Locate the cell with the specified text and output its [X, Y] center coordinate. 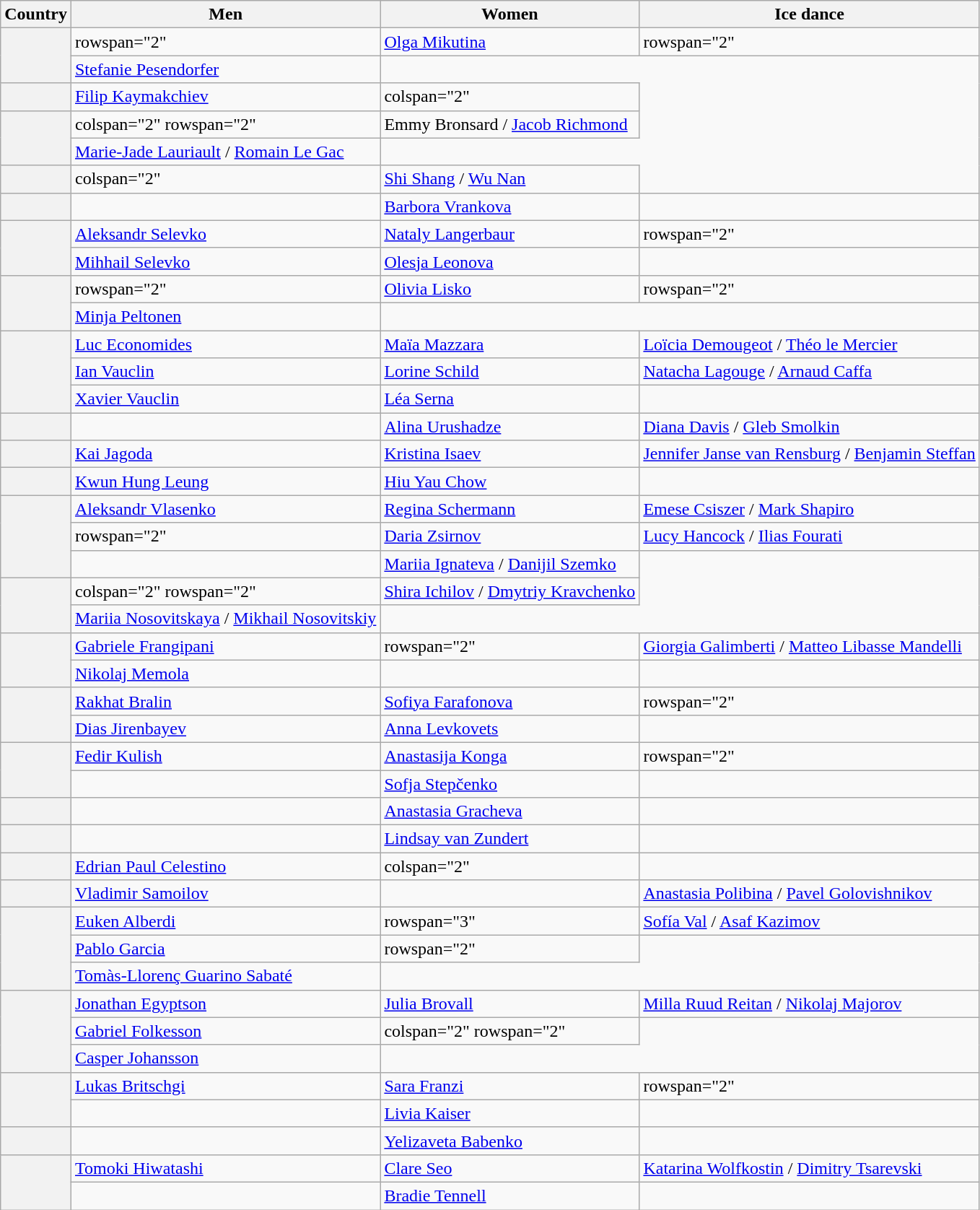
Aleksandr Vlasenko [225, 509]
Clare Seo [509, 1168]
Filip Kaymakchiev [225, 97]
Alina Urushadze [509, 427]
Regina Schermann [509, 509]
Daria Zsirnov [509, 536]
Sofja Stepčenko [509, 783]
Ian Vauclin [225, 372]
Anna Levkovets [509, 728]
rowspan="3" [509, 921]
Yelizaveta Babenko [509, 1141]
Livia Kaiser [509, 1113]
Vladimir Samoilov [225, 894]
Edrian Paul Celestino [225, 866]
Anastasia Gracheva [509, 811]
Ice dance [810, 14]
Milla Ruud Reitan / Nikolaj Majorov [810, 1004]
Gabriel Folkesson [225, 1031]
Dias Jirenbayev [225, 728]
Emmy Bronsard / Jacob Richmond [509, 124]
Mariia Nosovitskaya / Mikhail Nosovitskiy [225, 619]
Olivia Lisko [509, 289]
Anastasia Polibina / Pavel Golovishnikov [810, 894]
Kwun Hung Leung [225, 482]
Emese Csiszer / Mark Shapiro [810, 509]
Nataly Langerbaur [509, 234]
Women [509, 14]
Pablo Garcia [225, 949]
Minja Peltonen [225, 316]
Anastasija Konga [509, 756]
Luc Economides [225, 344]
Katarina Wolfkostin / Dimitry Tsarevski [810, 1168]
Sofía Val / Asaf Kazimov [810, 921]
Aleksandr Selevko [225, 234]
Lucy Hancock / Ilias Fourati [810, 536]
Xavier Vauclin [225, 399]
Léa Serna [509, 399]
Shi Shang / Wu Nan [509, 179]
Jonathan Egyptson [225, 1004]
Mariia Ignateva / Danijil Szemko [509, 564]
Euken Alberdi [225, 921]
Jennifer Janse van Rensburg / Benjamin Steffan [810, 454]
Fedir Kulish [225, 756]
Lorine Schild [509, 372]
Maïa Mazzara [509, 344]
Mihhail Selevko [225, 261]
Hiu Yau Chow [509, 482]
Men [225, 14]
Kristina Isaev [509, 454]
Olesja Leonova [509, 261]
Country [36, 14]
Diana Davis / Gleb Smolkin [810, 427]
Olga Mikutina [509, 42]
Lukas Britschgi [225, 1086]
Kai Jagoda [225, 454]
Nikolaj Memola [225, 674]
Stefanie Pesendorfer [225, 69]
Casper Johansson [225, 1058]
Lindsay van Zundert [509, 839]
Gabriele Frangipani [225, 646]
Shira Ichilov / Dmytriy Kravchenko [509, 591]
Natacha Lagouge / Arnaud Caffa [810, 372]
Rakhat Bralin [225, 701]
Marie-Jade Lauriault / Romain Le Gac [225, 152]
Sara Franzi [509, 1086]
Giorgia Galimberti / Matteo Libasse Mandelli [810, 646]
Tomoki Hiwatashi [225, 1168]
Julia Brovall [509, 1004]
Loïcia Demougeot / Théo le Mercier [810, 344]
Sofiya Farafonova [509, 701]
Bradie Tennell [509, 1196]
Barbora Vrankova [509, 206]
Tomàs-Llorenç Guarino Sabaté [225, 976]
